Extract the [x, y] coordinate from the center of the cell holding the provided text.  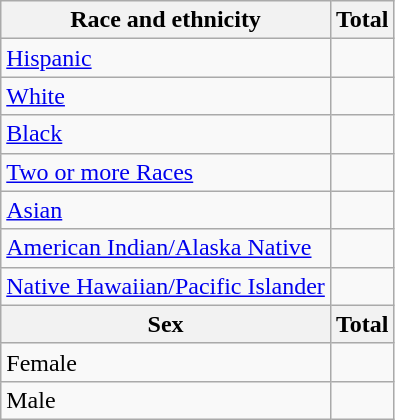
Black [166, 134]
Two or more Races [166, 172]
Native Hawaiian/Pacific Islander [166, 286]
Race and ethnicity [166, 20]
American Indian/Alaska Native [166, 248]
White [166, 96]
Sex [166, 324]
Female [166, 362]
Hispanic [166, 58]
Male [166, 400]
Asian [166, 210]
